Detect which cell encompasses the target text, then output its (x, y) center coordinate. 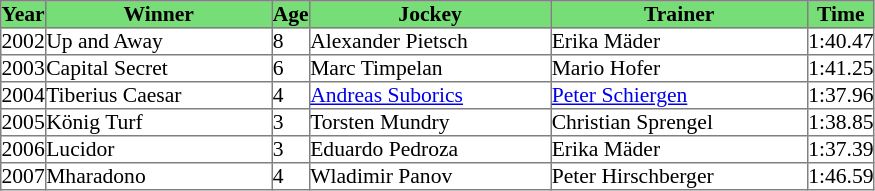
2003 (24, 68)
2002 (24, 42)
2005 (24, 122)
6 (290, 68)
1:41.25 (840, 68)
Age (290, 14)
Time (840, 14)
1:46.59 (840, 176)
Capital Secret (158, 68)
König Turf (158, 122)
1:38.85 (840, 122)
Peter Schiergen (679, 96)
Alexander Pietsch (430, 42)
Torsten Mundry (430, 122)
Christian Sprengel (679, 122)
1:37.96 (840, 96)
Wladimir Panov (430, 176)
1:40.47 (840, 42)
2006 (24, 150)
2007 (24, 176)
Up and Away (158, 42)
Lucidor (158, 150)
Mario Hofer (679, 68)
Andreas Suborics (430, 96)
Peter Hirschberger (679, 176)
2004 (24, 96)
1:37.39 (840, 150)
Tiberius Caesar (158, 96)
Eduardo Pedroza (430, 150)
Winner (158, 14)
Marc Timpelan (430, 68)
8 (290, 42)
Mharadono (158, 176)
Year (24, 14)
Jockey (430, 14)
Trainer (679, 14)
